Provide the (X, Y) coordinate of the cell's center where the given text is located.  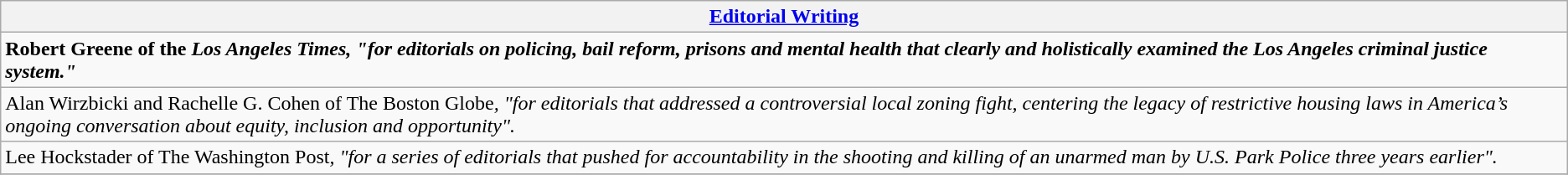
Editorial Writing (784, 17)
